Find where the given text appears and provide that cell's center as (X, Y) coordinate. 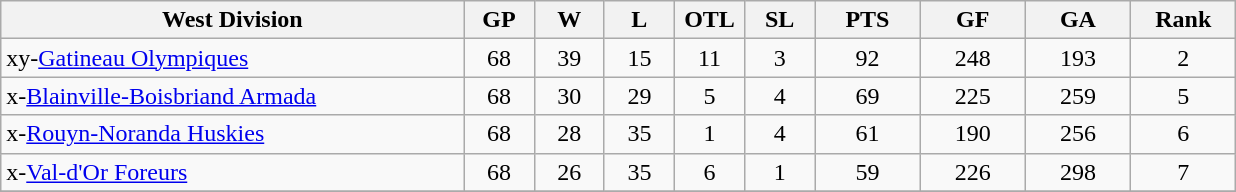
3 (780, 58)
SL (780, 20)
26 (569, 172)
15 (639, 58)
x-Blainville-Boisbriand Armada (232, 96)
193 (1078, 58)
30 (569, 96)
GP (499, 20)
x-Val-d'Or Foreurs (232, 172)
256 (1078, 134)
2 (1184, 58)
92 (868, 58)
11 (709, 58)
61 (868, 134)
PTS (868, 20)
226 (972, 172)
West Division (232, 20)
298 (1078, 172)
Rank (1184, 20)
39 (569, 58)
190 (972, 134)
259 (1078, 96)
L (639, 20)
OTL (709, 20)
29 (639, 96)
69 (868, 96)
GA (1078, 20)
248 (972, 58)
7 (1184, 172)
xy-Gatineau Olympiques (232, 58)
225 (972, 96)
59 (868, 172)
28 (569, 134)
GF (972, 20)
W (569, 20)
x-Rouyn-Noranda Huskies (232, 134)
